Locate the cell with the specified text and output its (x, y) center coordinate. 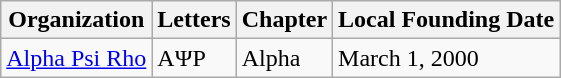
ΑΨΡ (194, 58)
Letters (194, 20)
March 1, 2000 (446, 58)
Alpha (284, 58)
Chapter (284, 20)
Local Founding Date (446, 20)
Organization (76, 20)
Alpha Psi Rho (76, 58)
